For the text-containing cell, return its midpoint in [X, Y] coordinate format. 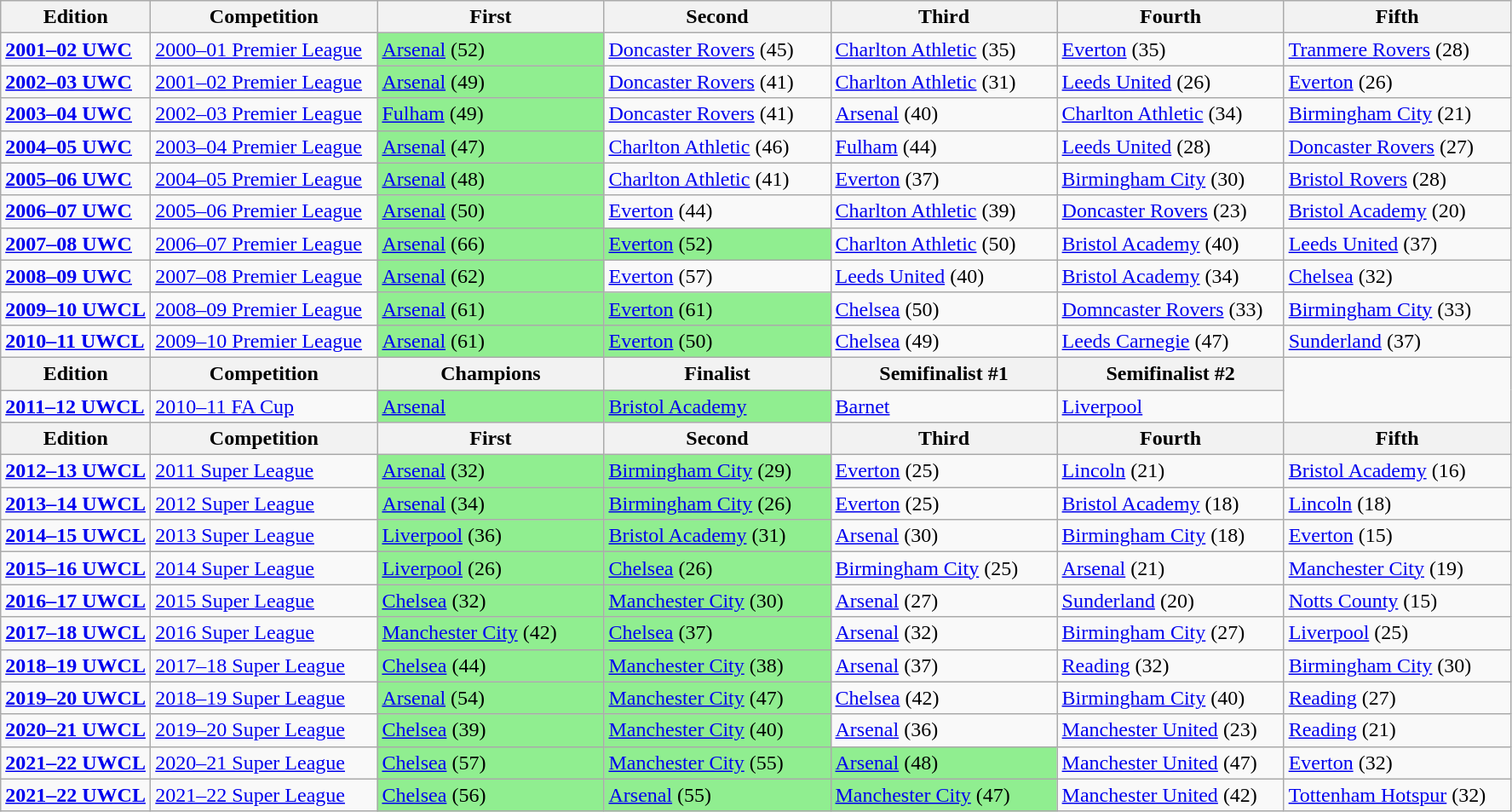
2014 Super League [264, 568]
Reading (32) [1170, 665]
Birmingham City (40) [1170, 698]
Birmingham City (27) [1170, 633]
Chelsea (39) [491, 730]
2008–09 UWC [76, 276]
Everton (52) [717, 244]
Tottenham Hotspur (32) [1397, 795]
Semifinalist #2 [1170, 373]
2007–08 UWC [76, 244]
Bristol Academy [717, 406]
Charlton Athletic (41) [717, 179]
2015 Super League [264, 601]
Birmingham City (29) [717, 471]
Everton (57) [717, 276]
2001–02 Premier League [264, 82]
Lincoln (18) [1397, 504]
2016 Super League [264, 633]
Charlton Athletic (46) [717, 147]
Charlton Athletic (35) [944, 49]
2019–20 Super League [264, 730]
Chelsea (26) [717, 568]
Liverpool (36) [491, 536]
2005–06 UWC [76, 179]
Arsenal (66) [491, 244]
Birmingham City (18) [1170, 536]
2021–22 Super League [264, 795]
Arsenal (47) [491, 147]
2020–21 Super League [264, 763]
Arsenal (37) [944, 665]
2018–19 Super League [264, 698]
Manchester United (42) [1170, 795]
Fulham (44) [944, 147]
Charlton Athletic (39) [944, 211]
Charlton Athletic (31) [944, 82]
Notts County (15) [1397, 601]
Manchester City (55) [717, 763]
2010–11 FA Cup [264, 406]
2017–18 Super League [264, 665]
Everton (50) [717, 341]
Bristol Academy (18) [1170, 504]
Reading (21) [1397, 730]
Tranmere Rovers (28) [1397, 49]
2016–17 UWCL [76, 601]
2009–10 UWCL [76, 308]
2015–16 UWCL [76, 568]
Doncaster Rovers (23) [1170, 211]
2003–04 UWC [76, 114]
Bristol Academy (34) [1170, 276]
Everton (35) [1170, 49]
2013 Super League [264, 536]
2004–05 Premier League [264, 179]
2011 Super League [264, 471]
Bristol Academy (40) [1170, 244]
Everton (15) [1397, 536]
Chelsea (56) [491, 795]
Manchester City (38) [717, 665]
Arsenal (50) [491, 211]
Bristol Academy (16) [1397, 471]
Birmingham City (26) [717, 504]
Chelsea (57) [491, 763]
Leeds United (28) [1170, 147]
Arsenal (27) [944, 601]
2002–03 Premier League [264, 114]
Bristol Academy (20) [1397, 211]
Liverpool (26) [491, 568]
2010–11 UWCL [76, 341]
Bristol Rovers (28) [1397, 179]
Everton (61) [717, 308]
2014–15 UWCL [76, 536]
Leeds Carnegie (47) [1170, 341]
Arsenal (62) [491, 276]
2011–12 UWCL [76, 406]
Everton (44) [717, 211]
Chelsea (49) [944, 341]
2003–04 Premier League [264, 147]
2012 Super League [264, 504]
Sunderland (20) [1170, 601]
Arsenal (49) [491, 82]
Everton (26) [1397, 82]
Barnet [944, 406]
Leeds United (40) [944, 276]
Arsenal [491, 406]
Manchester City (30) [717, 601]
Arsenal (54) [491, 698]
Leeds United (26) [1170, 82]
Semifinalist #1 [944, 373]
Doncaster Rovers (45) [717, 49]
2017–18 UWCL [76, 633]
Birmingham City (25) [944, 568]
Charlton Athletic (34) [1170, 114]
Birmingham City (21) [1397, 114]
Bristol Academy (31) [717, 536]
Liverpool (25) [1397, 633]
Arsenal (30) [944, 536]
Fulham (49) [491, 114]
2019–20 UWCL [76, 698]
Finalist [717, 373]
Arsenal (21) [1170, 568]
Everton (32) [1397, 763]
Chelsea (44) [491, 665]
Leeds United (37) [1397, 244]
Arsenal (34) [491, 504]
Lincoln (21) [1170, 471]
2006–07 Premier League [264, 244]
Manchester City (42) [491, 633]
Chelsea (42) [944, 698]
Arsenal (52) [491, 49]
2020–21 UWCL [76, 730]
2009–10 Premier League [264, 341]
2013–14 UWCL [76, 504]
Reading (27) [1397, 698]
2008–09 Premier League [264, 308]
Arsenal (55) [717, 795]
2006–07 UWC [76, 211]
2005–06 Premier League [264, 211]
Manchester City (19) [1397, 568]
Domncaster Rovers (33) [1170, 308]
Doncaster Rovers (27) [1397, 147]
Manchester City (40) [717, 730]
2002–03 UWC [76, 82]
Everton (37) [944, 179]
2004–05 UWC [76, 147]
Chelsea (37) [717, 633]
2012–13 UWCL [76, 471]
Sunderland (37) [1397, 341]
Arsenal (40) [944, 114]
2001–02 UWC [76, 49]
Liverpool [1170, 406]
2018–19 UWCL [76, 665]
Manchester United (23) [1170, 730]
Chelsea (50) [944, 308]
Charlton Athletic (50) [944, 244]
Manchester United (47) [1170, 763]
2007–08 Premier League [264, 276]
Birmingham City (33) [1397, 308]
Champions [491, 373]
Arsenal (36) [944, 730]
2000–01 Premier League [264, 49]
